Search for the cell housing the specified text and yield its [x, y] center coordinate. 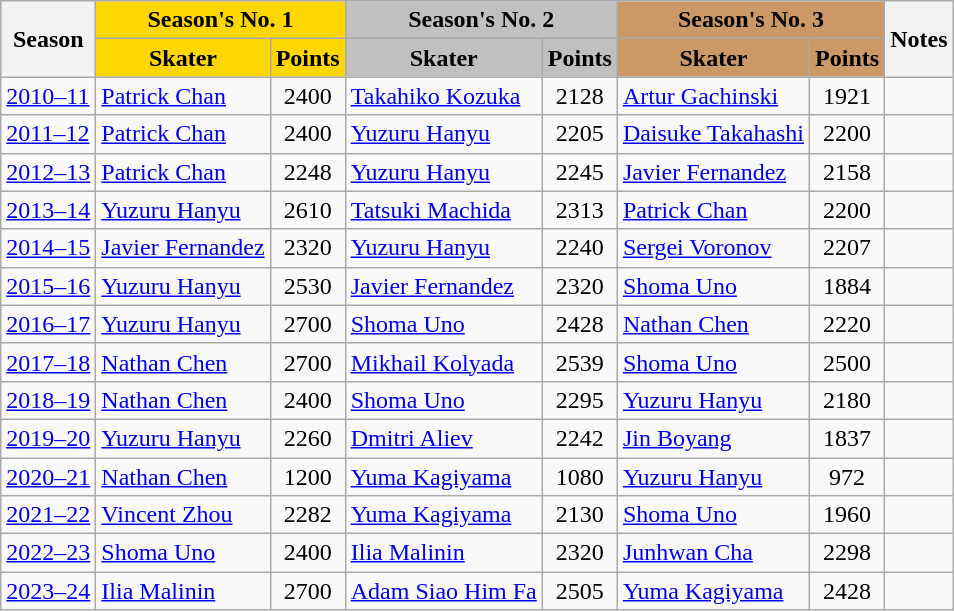
1921 [848, 96]
2022–23 [48, 553]
2017–18 [48, 362]
2295 [580, 400]
Artur Gachinski [713, 96]
Dmitri Aliev [444, 438]
2530 [308, 286]
2245 [580, 172]
2248 [308, 172]
2012–13 [48, 172]
2539 [580, 362]
Sergei Voronov [713, 248]
2158 [848, 172]
1960 [848, 515]
2010–11 [48, 96]
2282 [308, 515]
Junhwan Cha [713, 553]
2014–15 [48, 248]
2020–21 [48, 477]
972 [848, 477]
2205 [580, 134]
2130 [580, 515]
2220 [848, 324]
2019–20 [48, 438]
2011–12 [48, 134]
2128 [580, 96]
2240 [580, 248]
Daisuke Takahashi [713, 134]
2021–22 [48, 515]
2018–19 [48, 400]
Season's No. 1 [220, 20]
2016–17 [48, 324]
2313 [580, 210]
Vincent Zhou [183, 515]
1884 [848, 286]
Adam Siao Him Fa [444, 591]
1080 [580, 477]
2298 [848, 553]
Takahiko Kozuka [444, 96]
Mikhail Kolyada [444, 362]
Jin Boyang [713, 438]
2023–24 [48, 591]
2242 [580, 438]
2015–16 [48, 286]
2505 [580, 591]
1837 [848, 438]
2260 [308, 438]
Season [48, 39]
Notes [919, 39]
1200 [308, 477]
2013–14 [48, 210]
Season's No. 2 [481, 20]
Tatsuki Machida [444, 210]
2180 [848, 400]
2610 [308, 210]
2207 [848, 248]
2500 [848, 362]
Season's No. 3 [750, 20]
